For the text-containing cell, return its midpoint in [X, Y] coordinate format. 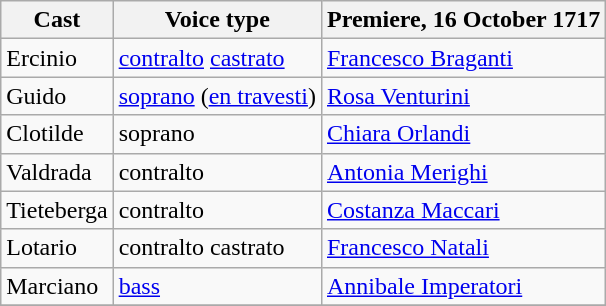
Guido [57, 96]
Rosa Venturini [463, 96]
Tieteberga [57, 210]
Valdrada [57, 172]
Annibale Imperatori [463, 286]
bass [217, 286]
Clotilde [57, 134]
Francesco Braganti [463, 58]
Chiara Orlandi [463, 134]
Premiere, 16 October 1717 [463, 20]
Voice type [217, 20]
Costanza Maccari [463, 210]
Ercinio [57, 58]
soprano (en travesti) [217, 96]
soprano [217, 134]
Marciano [57, 286]
Francesco Natali [463, 248]
Cast [57, 20]
Antonia Merighi [463, 172]
Lotario [57, 248]
